Extract the [x, y] coordinate from the center of the cell holding the provided text.  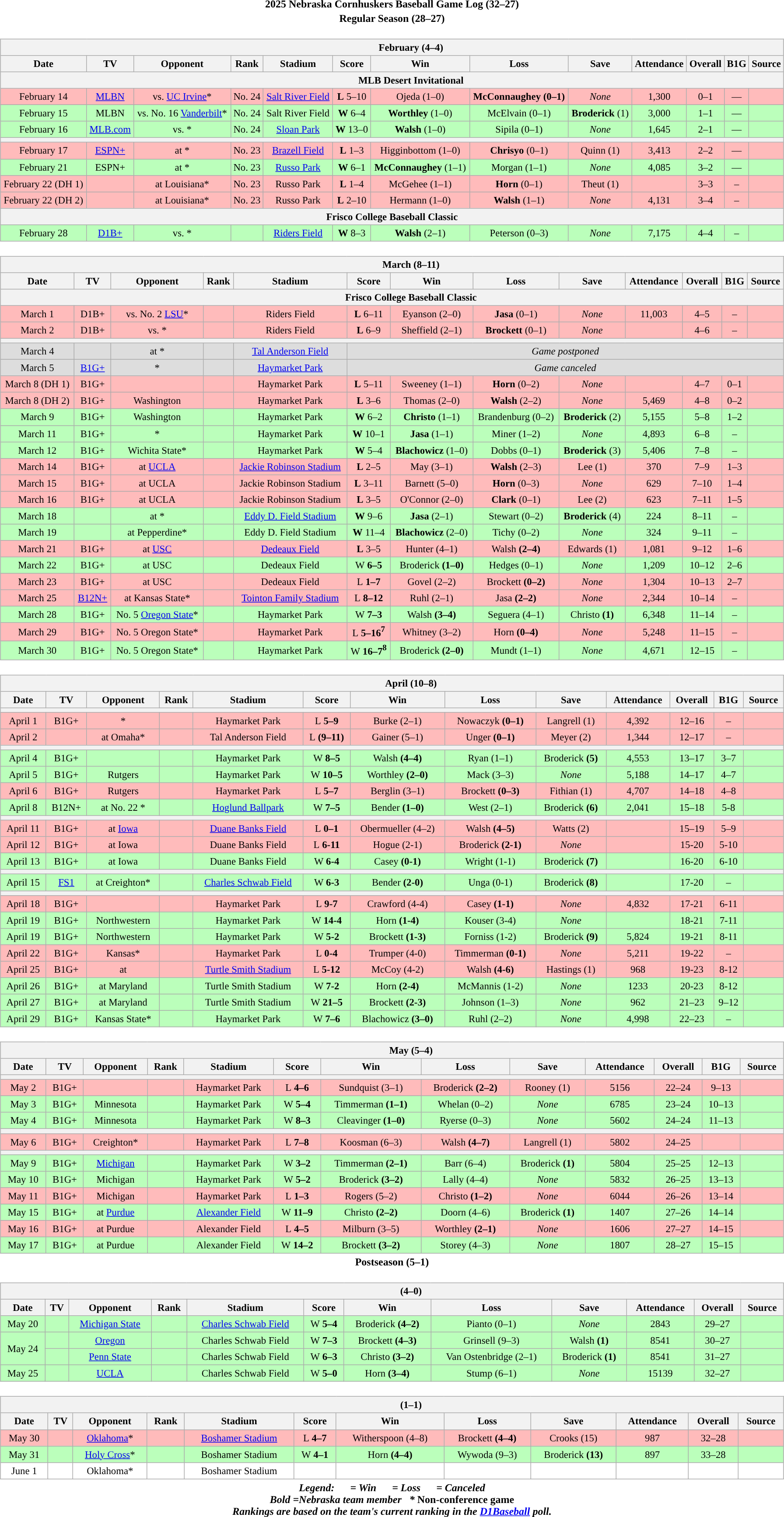
16-20 [692, 862]
W 14-4 [326, 920]
Hermann (1–0) [420, 200]
L 4–7 [315, 1438]
Brockett (2-3) [397, 1002]
Walsh (2–3) [516, 466]
March 12 [38, 450]
13–17 [692, 758]
324 [654, 533]
Jasa (2–2) [516, 598]
May 11 [23, 1196]
33–28 [713, 1454]
Wright (1-1) [490, 862]
4,553 [638, 758]
Brockett (0–3) [490, 791]
1,304 [654, 582]
March 11 [38, 434]
W 6–4 [352, 113]
Michigan State [110, 1324]
Christo (1) [592, 615]
17-21 [692, 904]
29–27 [717, 1324]
March 1 [38, 314]
2–1 [705, 130]
May (5–4) [392, 1050]
Hogue (2-1) [397, 845]
5156 [620, 1088]
Higginbottom (1–0) [420, 151]
April 26 [23, 986]
Berglin (3–1) [397, 791]
Creighton* [115, 1142]
May 4 [23, 1121]
Theut (1) [600, 184]
L 0-4 [326, 953]
7,175 [659, 233]
Burke (2–1) [397, 721]
Ruhl (2–2) [490, 1019]
April 27 [23, 1002]
Worthley (1–0) [420, 113]
Chrisyo (0–1) [519, 151]
L 6–9 [368, 330]
March 14 [38, 466]
Trumper (4-0) [397, 953]
Broderick (8) [571, 883]
L 0–1 [326, 829]
May 16 [23, 1229]
Oregon [110, 1341]
at No. 22 * [123, 807]
May 10 [23, 1179]
Ruhl (2–1) [431, 598]
February (4–4) [392, 47]
Lally (4–4) [465, 1179]
370 [654, 466]
L 9-7 [326, 904]
5832 [620, 1179]
April 29 [23, 1019]
Clark (0–1) [516, 499]
5–9 [729, 829]
Ryan (1–1) [490, 758]
8-11 [729, 936]
1–5 [735, 499]
5,155 [654, 417]
March 25 [38, 598]
Obermueller (4–2) [397, 829]
Horn (1-4) [397, 920]
L 8–12 [368, 598]
Walsh (4–5) [490, 829]
April 25 [23, 969]
Ryerse (0–3) [465, 1121]
Whelan (0–2) [465, 1104]
5-8 [729, 807]
May 25 [23, 1373]
1–3 [735, 466]
Penn State [110, 1357]
April 1 [23, 721]
31–27 [717, 1357]
5,469 [654, 401]
Jasa (0–1) [516, 314]
Christo (3–2) [388, 1357]
24–25 [678, 1142]
April 12 [23, 845]
May (3–1) [431, 466]
Kansas* [123, 953]
February 14 [44, 97]
April 18 [23, 904]
12–16 [692, 721]
Meyer (2) [571, 737]
May 6 [23, 1142]
Dobbs (0–1) [516, 450]
11–13 [721, 1121]
Storey (4–3) [465, 1245]
Broderick (4) [592, 516]
Rooney (1) [548, 1088]
L 3–11 [368, 483]
Christo (1–2) [465, 1196]
Brockett (4–4) [487, 1438]
Gainer (5–1) [397, 737]
W 10–5 [326, 774]
W 6–1 [352, 167]
Eyanson (2–0) [431, 314]
April 8 [23, 807]
3–4 [705, 200]
McGehee (1–1) [420, 184]
Sundquist (3–1) [371, 1088]
Sloan Park [298, 130]
629 [654, 483]
May 9 [23, 1163]
1,300 [659, 97]
Walsh (1–1) [519, 200]
4,671 [654, 650]
6044 [620, 1196]
Doorn (4–6) [465, 1212]
Broderick (7) [571, 862]
2843 [661, 1324]
Timmerman (0-1) [490, 953]
Wywoda (9–3) [487, 1454]
224 [654, 516]
6-10 [729, 862]
11–14 [702, 615]
UCLA [110, 1373]
1–1 [705, 113]
February 16 [44, 130]
at Creighton* [123, 883]
Rogers (5–2) [371, 1196]
5–8 [702, 417]
W 11–9 [297, 1212]
Cleavinger (1–0) [371, 1121]
April 13 [23, 862]
1,645 [659, 130]
19-22 [692, 953]
6–8 [702, 434]
Walsh (4–4) [397, 758]
April 5 [23, 774]
3–2 [705, 167]
0–2 [735, 401]
May 20 [23, 1324]
15–15 [721, 1245]
May 24 [23, 1349]
March 15 [38, 483]
Horn (0–3) [516, 483]
March 4 [38, 351]
Kouser (3-4) [490, 920]
L 5–9 [326, 721]
15139 [661, 1373]
W 6-3 [326, 883]
3,413 [659, 151]
6-11 [729, 904]
April (10–8) [392, 683]
March 5 [38, 368]
L 5–10 [352, 97]
March 2 [38, 330]
32–28 [713, 1438]
Stump (6–1) [492, 1373]
8–11 [702, 516]
West (2–1) [490, 807]
L 5-12 [326, 969]
1606 [620, 1229]
L 4–5 [297, 1229]
7–8 [702, 450]
4,893 [654, 434]
L 5–11 [368, 384]
24–24 [678, 1121]
Barnett (5–0) [431, 483]
14–17 [692, 774]
3–7 [729, 758]
15-20 [692, 845]
Peterson (0–3) [519, 233]
Brockett (0–2) [516, 582]
Broderick (3) [592, 450]
Unga (0-1) [490, 883]
FS1 [66, 883]
L 4–6 [297, 1088]
12–15 [702, 650]
Govel (2–2) [431, 582]
Brockett (1-3) [397, 936]
Milburn (3–5) [371, 1229]
5-10 [729, 845]
Worthley (2–0) [397, 774]
4,998 [638, 1019]
Horn (0–4) [516, 632]
7–10 [702, 483]
Holy Cross* [110, 1454]
Wichita State* [157, 450]
L 6–11 [368, 314]
Johnson (1–3) [490, 1002]
May 3 [23, 1104]
1,081 [654, 549]
Barr (6–4) [465, 1163]
28–27 [678, 1245]
Forniss (1-2) [490, 936]
5,211 [638, 953]
L (9–11) [326, 737]
20-23 [692, 986]
623 [654, 499]
L 2–10 [352, 200]
April 11 [23, 829]
Walsh (2–2) [516, 401]
5,824 [638, 936]
Crawford (4-4) [397, 904]
18-21 [692, 920]
11–15 [702, 632]
Seguera (4–1) [516, 615]
Morgan (1–1) [519, 167]
Walsh (4–7) [465, 1142]
vs. No. 2 LSU* [157, 314]
Timmerman (2–1) [371, 1163]
26–25 [678, 1179]
9–13 [721, 1088]
Tointon Family Stadium [290, 598]
Worthley (2–1) [465, 1229]
Broderick (2) [592, 417]
Horn (3–4) [388, 1373]
4,085 [659, 167]
12–17 [692, 737]
W 4–1 [315, 1454]
May 2 [23, 1088]
Fithian (1) [571, 791]
March 9 [38, 417]
February 17 [44, 151]
W 9–6 [368, 516]
L 3–6 [368, 401]
Edwards (1) [592, 549]
L 2–5 [368, 466]
15–19 [692, 829]
Bender (2-0) [397, 883]
Jasa (1–1) [431, 434]
Brockett (3–2) [371, 1245]
1233 [638, 986]
3,000 [659, 113]
Casey (0-1) [397, 862]
23–24 [678, 1104]
Miner (1–2) [516, 434]
4,707 [638, 791]
1–2 [735, 417]
Unger (0–1) [490, 737]
W 16–78 [368, 650]
897 [653, 1454]
W 21–5 [326, 1002]
Pianto (0–1) [492, 1324]
Christo (1–1) [431, 417]
1807 [620, 1245]
O'Connor (2–0) [431, 499]
Broderick (5) [571, 758]
Christo (2–2) [371, 1212]
27–26 [678, 1212]
Broderick (1–0) [431, 565]
Witherspoon (4–8) [390, 1438]
W 13–0 [352, 130]
March 22 [38, 565]
W 10–1 [368, 434]
Hedges (0–1) [516, 565]
Walsh (3–4) [431, 615]
19-21 [692, 936]
Broderick (6) [571, 807]
Blachowicz (3–0) [397, 1019]
Van Ostenbridge (2–1) [492, 1357]
W 5–0 [324, 1373]
26–26 [678, 1196]
MLB Desert Invitational [392, 80]
W 6-4 [326, 862]
(4–0) [392, 1291]
Brazell Field [298, 151]
Casey (1-1) [490, 904]
Sipila (0–1) [519, 130]
at Kansas State* [157, 598]
Kansas State* [123, 1019]
5602 [620, 1121]
McConnaughey (1–1) [420, 167]
Sheffield (2–1) [431, 330]
McCoy (4-2) [397, 969]
6785 [620, 1104]
13–13 [721, 1179]
14–15 [721, 1229]
W 11–4 [368, 533]
Walsh (4-6) [490, 969]
Blachowicz (2–0) [431, 533]
19-23 [692, 969]
17-20 [692, 883]
11,003 [654, 314]
W 5–2 [297, 1179]
W 7–6 [326, 1019]
22–24 [678, 1088]
Game canceled [565, 368]
5802 [620, 1142]
7–9 [702, 466]
2–6 [735, 565]
Broderick (9) [571, 936]
Bender (1–0) [397, 807]
3–3 [705, 184]
25–25 [678, 1163]
March 8 (DH 2) [38, 401]
Watts (2) [571, 829]
Mack (3–3) [490, 774]
7-11 [729, 920]
4–6 [702, 330]
L 7–8 [297, 1142]
March 21 [38, 549]
L 1–7 [368, 582]
March (8–11) [392, 264]
Horn (0–1) [519, 184]
June 1 [24, 1471]
Whitney (3–2) [431, 632]
14–14 [721, 1212]
Brockett (0–1) [516, 330]
February 21 [44, 167]
McMannis (1-2) [490, 986]
Tichy (0–2) [516, 533]
March 28 [38, 615]
March 19 [38, 533]
W 14–2 [297, 1245]
13–14 [721, 1196]
at Omaha* [123, 737]
Hoglund Ballpark [248, 807]
Stewart (0–2) [516, 516]
987 [653, 1438]
March 8 (DH 1) [38, 384]
Broderick (13) [574, 1454]
May 31 [24, 1454]
1,344 [638, 737]
Broderick (4–2) [388, 1324]
W 8–5 [326, 758]
4,392 [638, 721]
2–2 [705, 151]
Horn (2-4) [397, 986]
Hastings (1) [571, 969]
L 5–167 [368, 632]
9–11 [702, 533]
March 18 [38, 516]
Ojeda (1–0) [420, 97]
at Pepperdine* [157, 533]
4–5 [702, 314]
7–11 [702, 499]
Horn (0–2) [516, 384]
February 22 (DH 1) [44, 184]
30–27 [717, 1341]
April 15 [23, 883]
2–7 [735, 582]
May 30 [24, 1438]
Hunter (4–1) [431, 549]
Jasa (2–1) [431, 516]
Lee (2) [592, 499]
Lee (1) [592, 466]
L 1–4 [352, 184]
L 5–7 [326, 791]
Walsh (1–0) [420, 130]
15–18 [692, 807]
Walsh (1) [589, 1341]
Broderick (2–2) [465, 1088]
5,406 [654, 450]
Thomas (2–0) [431, 401]
Walsh (2–1) [420, 233]
Quinn (1) [600, 151]
2,041 [638, 807]
Blachowicz (1–0) [431, 450]
W 6–2 [368, 417]
1–6 [735, 549]
Broderick (2–0) [431, 650]
Broderick (2-1) [490, 845]
4,832 [638, 904]
March 30 [38, 650]
April 4 [23, 758]
4–4 [705, 233]
10–14 [702, 598]
W 7–5 [326, 807]
14–18 [692, 791]
McConnaughey (0–1) [519, 97]
Timmerman (1–1) [371, 1104]
February 28 [44, 233]
L 6-11 [326, 845]
962 [638, 1002]
vs. UC Irvine* [182, 97]
March 23 [38, 582]
Brandenburg (0–2) [516, 417]
Koosman (6–3) [371, 1142]
12–13 [721, 1163]
April 2 [23, 737]
McElvain (0–1) [519, 113]
5,188 [638, 774]
4,131 [659, 200]
February 15 [44, 113]
5804 [620, 1163]
at [123, 969]
Sweeney (1–1) [431, 384]
May 15 [23, 1212]
22–23 [692, 1019]
W 6–5 [368, 565]
February 22 (DH 2) [44, 200]
May 17 [23, 1245]
21–23 [692, 1002]
Nowaczyk (0–1) [490, 721]
W 5-2 [326, 936]
2,344 [654, 598]
W 3–2 [297, 1163]
Broderick (3–2) [371, 1179]
Mundt (1–1) [516, 650]
W 6–3 [324, 1357]
April 6 [23, 791]
March 16 [38, 499]
32–27 [717, 1373]
March 29 [38, 632]
vs. No. 16 Vanderbilt* [182, 113]
968 [638, 969]
1–4 [735, 483]
Horn (4–4) [390, 1454]
1,209 [654, 565]
Brockett (4–3) [388, 1341]
Crooks (15) [574, 1438]
MLB.com [110, 130]
Walsh (2–4) [516, 549]
1407 [620, 1212]
April 22 [23, 953]
5,248 [654, 632]
27–27 [678, 1229]
(1–1) [392, 1405]
Grinsell (9–3) [492, 1341]
6,348 [654, 615]
Game postponed [565, 351]
W 7-2 [326, 986]
10–12 [702, 565]
